Determine the [X, Y] coordinate at the center of the cell enclosing the given text.  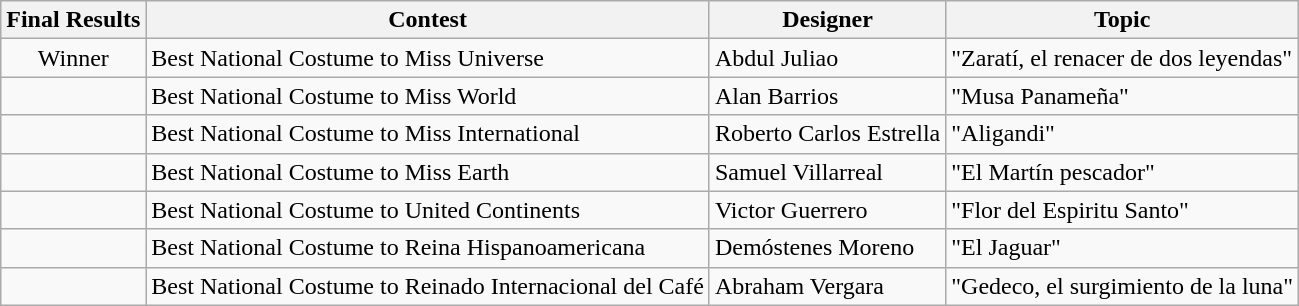
Victor Guerrero [827, 210]
"Zaratí, el renacer de dos leyendas" [1122, 58]
"Flor del Espiritu Santo" [1122, 210]
"Gedeco, el surgimiento de la luna" [1122, 286]
"El Jaguar" [1122, 248]
Best National Costume to Miss International [428, 134]
Winner [74, 58]
Roberto Carlos Estrella [827, 134]
Best National Costume to Miss Earth [428, 172]
"El Martín pescador" [1122, 172]
Abdul Juliao [827, 58]
Best National Costume to Reina Hispanoamericana [428, 248]
"Aligandi" [1122, 134]
Samuel Villarreal [827, 172]
Topic [1122, 20]
Best National Costume to United Continents [428, 210]
Best National Costume to Reinado Internacional del Café [428, 286]
Best National Costume to Miss World [428, 96]
Designer [827, 20]
"Musa Panameña" [1122, 96]
Best National Costume to Miss Universe [428, 58]
Alan Barrios [827, 96]
Final Results [74, 20]
Demóstenes Moreno [827, 248]
Contest [428, 20]
Abraham Vergara [827, 286]
